Capture the cell that displays the provided text and extract its (X, Y) central coordinate. 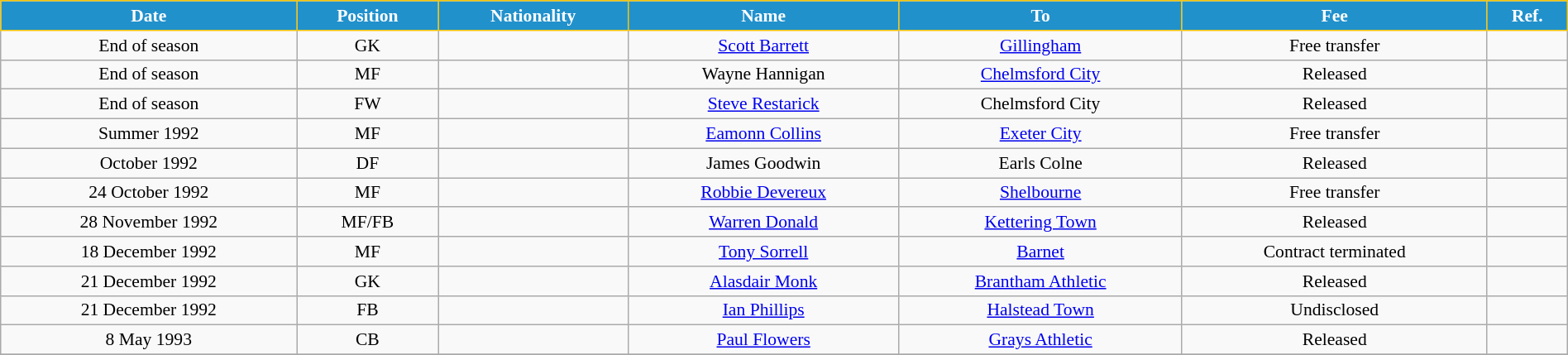
Name (763, 16)
Scott Barrett (763, 46)
Eamonn Collins (763, 134)
Fee (1335, 16)
Ian Phillips (763, 310)
Exeter City (1040, 134)
Grays Athletic (1040, 340)
Alasdair Monk (763, 281)
Contract terminated (1335, 252)
28 November 1992 (149, 223)
To (1040, 16)
Warren Donald (763, 223)
Steve Restarick (763, 104)
FW (367, 104)
MF/FB (367, 223)
Earls Colne (1040, 163)
DF (367, 163)
8 May 1993 (149, 340)
Undisclosed (1335, 310)
Robbie Devereux (763, 193)
Wayne Hannigan (763, 74)
Kettering Town (1040, 223)
Nationality (533, 16)
Date (149, 16)
Gillingham (1040, 46)
Position (367, 16)
Brantham Athletic (1040, 281)
CB (367, 340)
FB (367, 310)
Halstead Town (1040, 310)
Shelbourne (1040, 193)
Barnet (1040, 252)
Paul Flowers (763, 340)
24 October 1992 (149, 193)
18 December 1992 (149, 252)
Tony Sorrell (763, 252)
October 1992 (149, 163)
Summer 1992 (149, 134)
James Goodwin (763, 163)
Ref. (1527, 16)
